Extract the [X, Y] coordinate from the center of the cell holding the provided text.  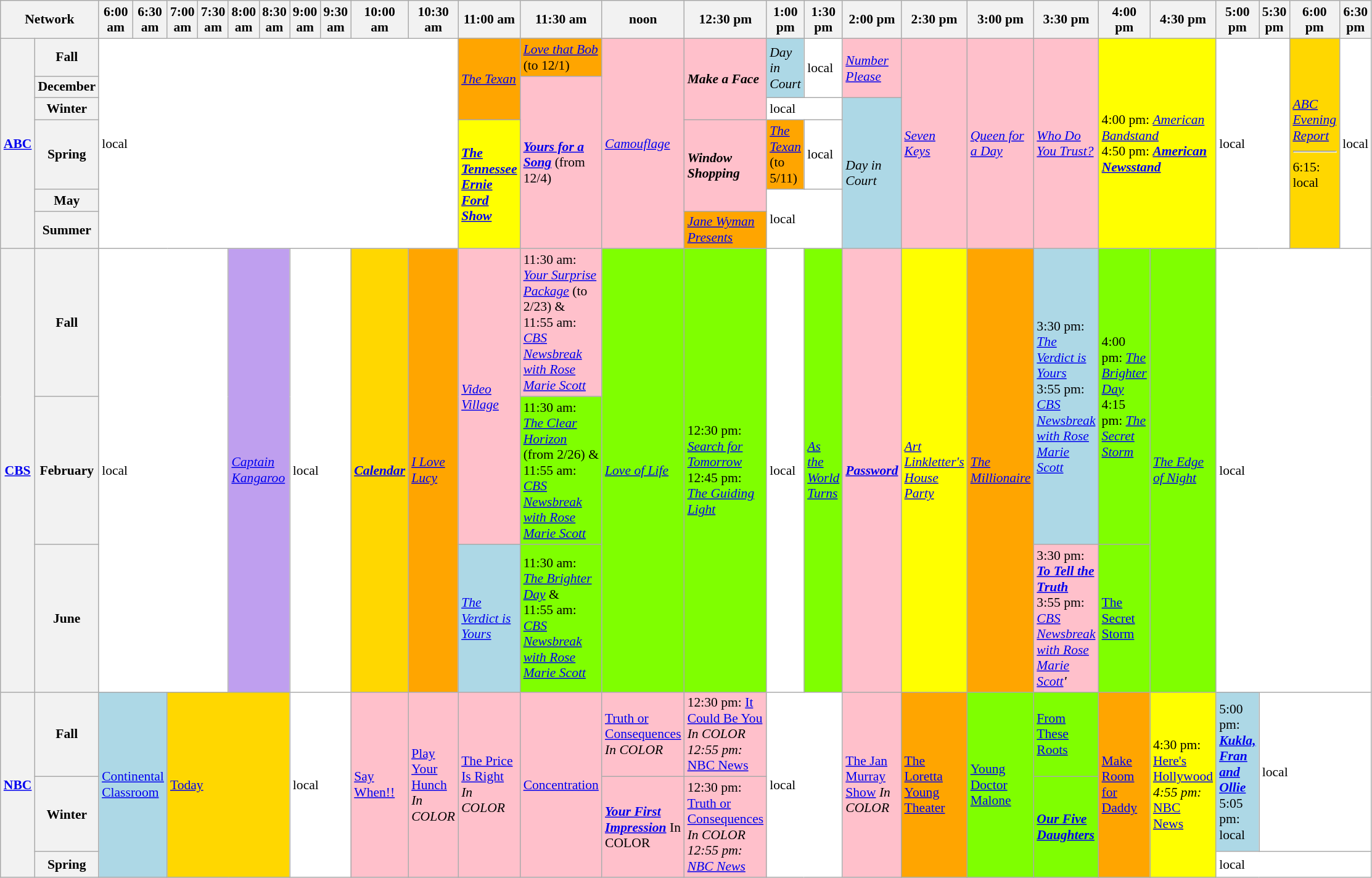
As the World Turns [823, 471]
5:30 pm [1275, 20]
Your First Impression In COLOR [643, 827]
1:00 pm [786, 20]
February [67, 470]
Continental Classroom [133, 784]
Play Your Hunch In COLOR [433, 784]
Love that Bob (to 12/1) [561, 57]
1:30 pm [823, 20]
Love of Life [643, 471]
3:00 pm [1001, 20]
4:00 pm: The Brighter Day4:15 pm: The Secret Storm [1125, 397]
Truth or Consequences In COLOR [643, 734]
4:00 pm [1125, 20]
Number Please [872, 68]
Young Doctor Malone [1001, 784]
Who Do You Trust? [1066, 143]
11:30 am: The Brighter Day & 11:55 am: CBS Newsbreak with Rose Marie Scott [561, 618]
ABC [18, 143]
The Price Is Right In COLOR [489, 784]
Window Shopping [726, 166]
11:30 am [561, 20]
Password [872, 471]
11:30 am: The Clear Horizon (from 2/26) & 11:55 am: CBS Newsbreak with Rose Marie Scott [561, 470]
Art Linkletter's House Party [935, 471]
The Millionaire [1001, 471]
7:30 am [213, 20]
The Texan (to 5/11) [786, 155]
Seven Keys [935, 143]
From These Roots [1066, 734]
5:00 pm: Kukla, Fran and Ollie5:05 pm: local [1238, 772]
The Loretta Young Theater [935, 784]
12:30 pm [726, 20]
4:00 pm: American Bandstand4:50 pm: American Newsstand [1158, 143]
5:00 pm [1238, 20]
6:30 am [150, 20]
Concentration [561, 784]
6:00 am [116, 20]
12:30 pm: It Could Be You In COLOR12:55 pm: NBC News [726, 734]
8:00 am [244, 20]
I Love Lucy [433, 471]
10:30 am [433, 20]
The Secret Storm [1125, 618]
Summer [67, 229]
Make a Face [726, 79]
Captain Kangaroo [259, 471]
June [67, 618]
3:30 pm [1066, 20]
7:00 am [183, 20]
The Tennessee Ernie Ford Show [489, 185]
Queen for a Day [1001, 143]
Network [49, 20]
The Edge of Night [1183, 471]
Our Five Daughters [1066, 827]
The Jan Murray Show In COLOR [872, 784]
8:30 am [274, 20]
ABC Evening Report6:15: local [1315, 143]
noon [643, 20]
11:00 am [489, 20]
Say When!! [380, 784]
Today [228, 784]
9:00 am [305, 20]
December [67, 87]
Jane Wyman Presents [726, 229]
Calendar [380, 471]
CBS [18, 471]
NBC [18, 784]
12:30 pm: Search for Tomorrow12:45 pm: The Guiding Light [726, 471]
11:30 am: Your Surprise Package (to 2/23) & 11:55 am: CBS Newsbreak with Rose Marie Scott [561, 323]
2:00 pm [872, 20]
4:30 pm [1183, 20]
12:30 pm: Truth or Consequences In COLOR12:55 pm: NBC News [726, 827]
4:30 pm: Here's Hollywood4:55 pm: NBC News [1183, 784]
The Texan [489, 79]
6:00 pm [1315, 20]
6:30 pm [1355, 20]
2:30 pm [935, 20]
Video Village [489, 397]
Camouflage [643, 143]
3:30 pm: The Verdict is Yours3:55 pm: CBS Newsbreak with Rose Marie Scott [1066, 397]
3:30 pm: To Tell the Truth3:55 pm: CBS Newsbreak with Rose Marie Scott' [1066, 618]
Yours for a Song (from 12/4) [561, 162]
9:30 am [335, 20]
The Verdict is Yours [489, 618]
May [67, 200]
Make Room for Daddy [1125, 784]
10:00 am [380, 20]
